Extract the [X, Y] coordinate from the center of the cell holding the provided text.  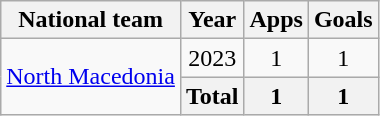
Goals [343, 20]
Apps [276, 20]
National team [91, 20]
2023 [212, 58]
Year [212, 20]
North Macedonia [91, 77]
Total [212, 96]
